Output the [X, Y] coordinate of the center of the cell containing the given text.  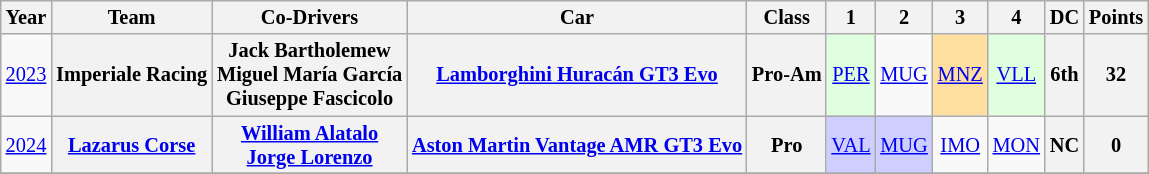
3 [960, 17]
Points [1116, 17]
6th [1064, 75]
2024 [26, 145]
2 [904, 17]
Year [26, 17]
0 [1116, 145]
PER [850, 75]
NC [1064, 145]
Co-Drivers [310, 17]
VAL [850, 145]
VLL [1016, 75]
1 [850, 17]
32 [1116, 75]
Imperiale Racing [132, 75]
Lamborghini Huracán GT3 Evo [577, 75]
Pro-Am [787, 75]
IMO [960, 145]
Pro [787, 145]
Aston Martin Vantage AMR GT3 Evo [577, 145]
Jack Bartholemew Miguel María García Giuseppe Fascicolo [310, 75]
Car [577, 17]
Lazarus Corse [132, 145]
Team [132, 17]
MON [1016, 145]
MNZ [960, 75]
William Alatalo Jorge Lorenzo [310, 145]
DC [1064, 17]
2023 [26, 75]
Class [787, 17]
4 [1016, 17]
